Capture the cell that displays the provided text and extract its (X, Y) central coordinate. 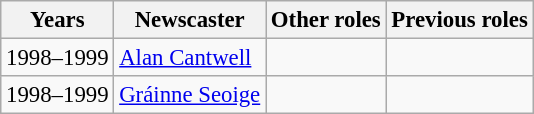
Newscaster (190, 20)
Other roles (326, 20)
Gráinne Seoige (190, 95)
Alan Cantwell (190, 58)
Previous roles (460, 20)
Years (58, 20)
